From the cell containing the given text, extract its center point as [x, y] coordinate. 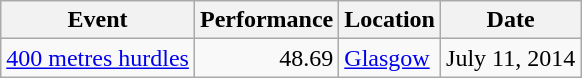
Performance [266, 20]
Location [390, 20]
400 metres hurdles [98, 58]
Date [511, 20]
Event [98, 20]
July 11, 2014 [511, 58]
Glasgow [390, 58]
48.69 [266, 58]
